Provide the (x, y) coordinate of the cell's center where the given text is located.  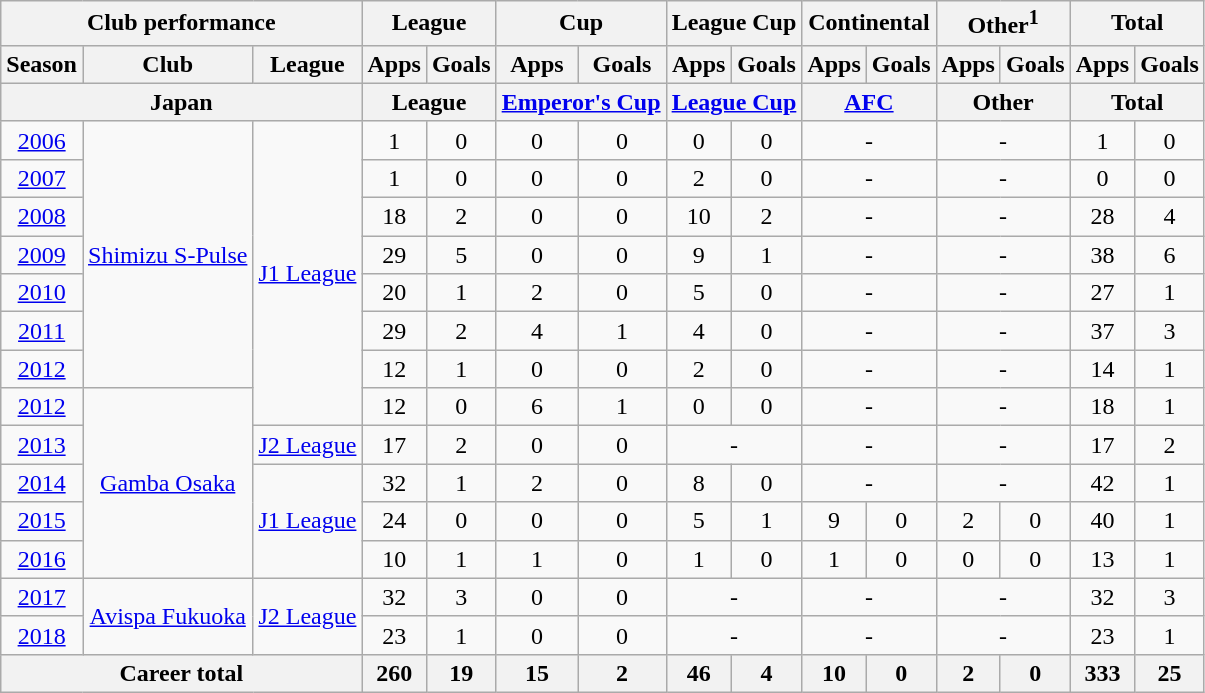
2007 (42, 178)
Cup (581, 24)
15 (537, 673)
333 (1102, 673)
Club (167, 64)
Season (42, 64)
42 (1102, 483)
2018 (42, 635)
13 (1102, 559)
2014 (42, 483)
2011 (42, 331)
8 (698, 483)
Avispa Fukuoka (167, 616)
27 (1102, 293)
2010 (42, 293)
AFC (869, 102)
2016 (42, 559)
2017 (42, 597)
38 (1102, 255)
37 (1102, 331)
Continental (869, 24)
Other (1003, 102)
2015 (42, 521)
Club performance (182, 24)
Career total (182, 673)
14 (1102, 369)
Japan (182, 102)
40 (1102, 521)
19 (461, 673)
24 (394, 521)
Gamba Osaka (167, 483)
2013 (42, 445)
Emperor's Cup (581, 102)
20 (394, 293)
2006 (42, 140)
2009 (42, 255)
25 (1170, 673)
260 (394, 673)
28 (1102, 217)
Shimizu S-Pulse (167, 254)
2008 (42, 217)
46 (698, 673)
Other1 (1003, 24)
